Capture the cell that displays the provided text and extract its (x, y) central coordinate. 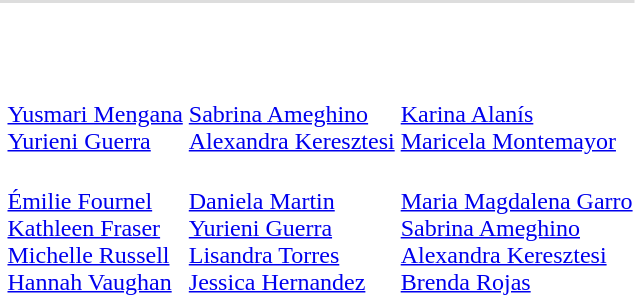
Sabrina AmeghinoAlexandra Keresztesi (292, 114)
Yusmari MenganaYurieni Guerra (95, 114)
Karina AlanísMaricela Montemayor (516, 114)
